Extract the (x, y) coordinate from the center of the cell holding the provided text.  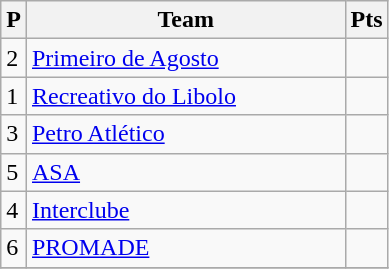
Interclube (186, 210)
1 (14, 96)
Team (186, 20)
P (14, 20)
2 (14, 58)
ASA (186, 172)
5 (14, 172)
3 (14, 134)
PROMADE (186, 248)
4 (14, 210)
6 (14, 248)
Pts (366, 20)
Recreativo do Libolo (186, 96)
Primeiro de Agosto (186, 58)
Petro Atlético (186, 134)
